Pinpoint the cell where the given text exists, returning its [X, Y] midpoint coordinate. 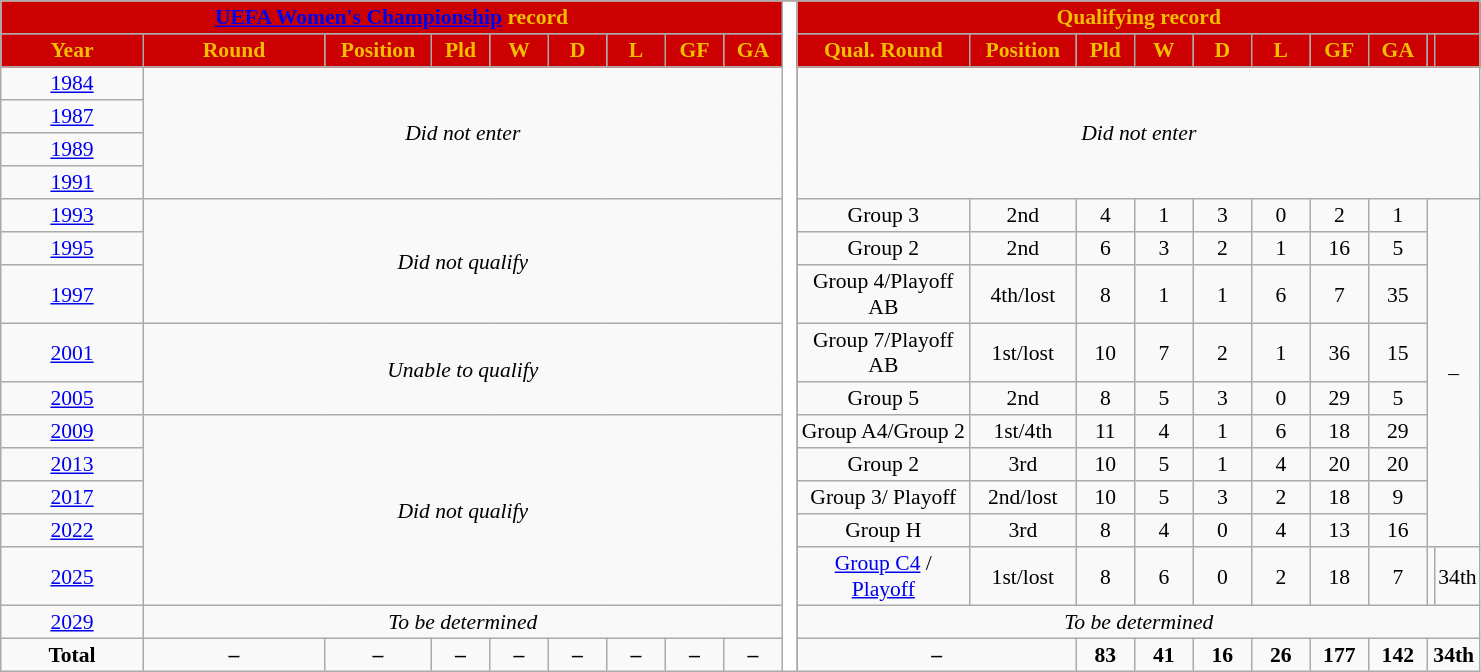
Total [72, 654]
Unable to qualify [462, 369]
Group 3/ Playoff [883, 498]
1997 [72, 294]
1st/4th [1023, 432]
2009 [72, 432]
2017 [72, 498]
1995 [72, 248]
Group 7/Playoff AB [883, 352]
9 [1398, 498]
2013 [72, 464]
1993 [72, 216]
177 [1339, 654]
1989 [72, 150]
2nd/lost [1023, 498]
Group A4/Group 2 [883, 432]
36 [1339, 352]
142 [1398, 654]
15 [1398, 352]
Group H [883, 530]
Round [234, 50]
Group C4 / Playoff [883, 576]
Group 4/Playoff AB [883, 294]
1984 [72, 84]
Group 5 [883, 398]
UEFA Women's Championship record [392, 18]
2022 [72, 530]
2025 [72, 576]
1991 [72, 182]
Qual. Round [883, 50]
Qualifying record [1138, 18]
Year [72, 50]
Group 3 [883, 216]
26 [1281, 654]
41 [1164, 654]
35 [1398, 294]
2005 [72, 398]
1987 [72, 116]
2029 [72, 622]
11 [1105, 432]
2001 [72, 352]
4th/lost [1023, 294]
83 [1105, 654]
13 [1339, 530]
